Find where the given text appears and provide that cell's center as (x, y) coordinate. 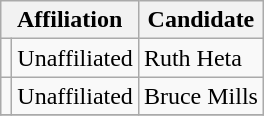
Affiliation (70, 20)
Candidate (200, 20)
Ruth Heta (200, 58)
Bruce Mills (200, 96)
